Pinpoint the cell where the given text exists, returning its [x, y] midpoint coordinate. 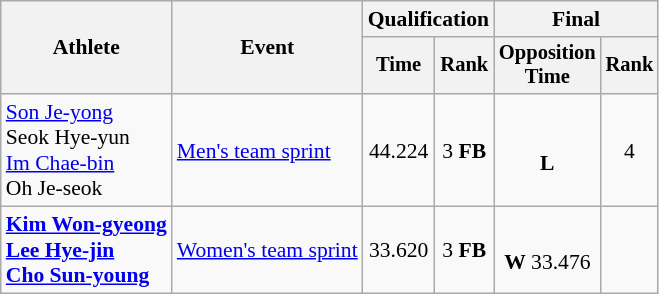
Event [268, 48]
Final [576, 19]
33.620 [399, 250]
Son Je-yongSeok Hye-yunIm Chae-binOh Je-seok [86, 150]
OppositionTime [548, 66]
Kim Won-gyeongLee Hye-jinCho Sun-young [86, 250]
W 33.476 [548, 250]
Time [399, 66]
Athlete [86, 48]
L [548, 150]
4 [630, 150]
Men's team sprint [268, 150]
Women's team sprint [268, 250]
Qualification [428, 19]
44.224 [399, 150]
